Scan for the cell matching the given text and deliver its (x, y) coordinate at center. 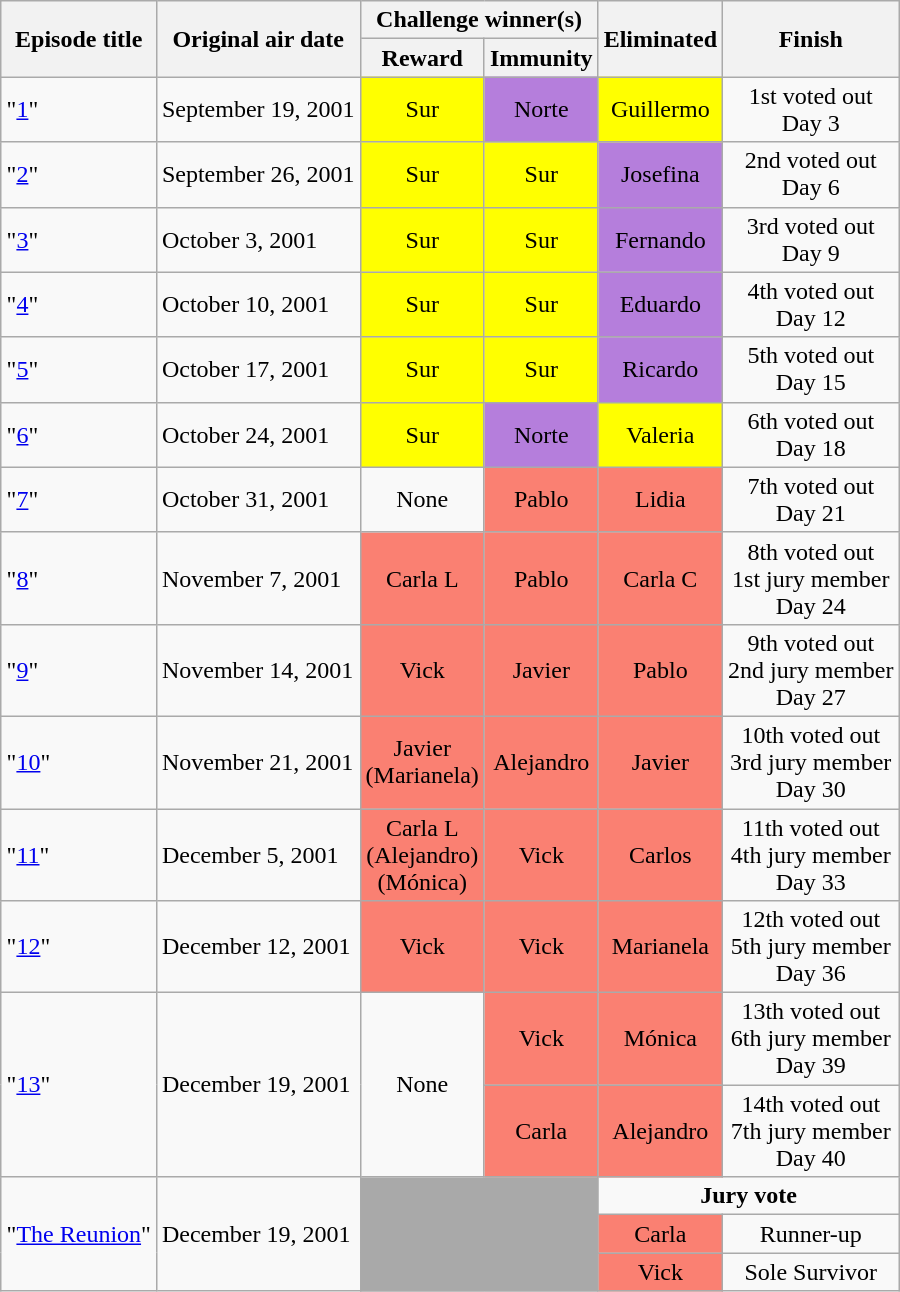
Josefina (660, 174)
1st voted outDay 3 (811, 110)
Sole Survivor (811, 1272)
Carla L (Alejandro) (Mónica) (422, 854)
September 19, 2001 (258, 110)
October 24, 2001 (258, 434)
Carlos (660, 854)
11th voted out4th jury memberDay 33 (811, 854)
"8" (78, 578)
Fernando (660, 240)
Original air date (258, 39)
September 26, 2001 (258, 174)
"2" (78, 174)
Javier (Marianela) (422, 762)
Marianela (660, 947)
Reward (422, 58)
"7" (78, 500)
Eduardo (660, 304)
November 14, 2001 (258, 670)
"12" (78, 947)
Jury vote (748, 1196)
Eliminated (660, 39)
Valeria (660, 434)
2nd voted outDay 6 (811, 174)
7th voted outDay 21 (811, 500)
4th voted outDay 12 (811, 304)
5th voted outDay 15 (811, 370)
6th voted outDay 18 (811, 434)
"3" (78, 240)
13th voted out6th jury memberDay 39 (811, 1039)
"11" (78, 854)
Carla C (660, 578)
"4" (78, 304)
October 17, 2001 (258, 370)
Guillermo (660, 110)
December 5, 2001 (258, 854)
November 21, 2001 (258, 762)
December 12, 2001 (258, 947)
"10" (78, 762)
Episode title (78, 39)
10th voted out3rd jury memberDay 30 (811, 762)
Carla L (422, 578)
Finish (811, 39)
9th voted out2nd jury memberDay 27 (811, 670)
8th voted out1st jury memberDay 24 (811, 578)
Mónica (660, 1039)
14th voted out7th jury memberDay 40 (811, 1131)
12th voted out5th jury memberDay 36 (811, 947)
October 31, 2001 (258, 500)
"9" (78, 670)
Challenge winner(s) (479, 20)
Lidia (660, 500)
Ricardo (660, 370)
"13" (78, 1085)
November 7, 2001 (258, 578)
"5" (78, 370)
October 3, 2001 (258, 240)
October 10, 2001 (258, 304)
"6" (78, 434)
"1" (78, 110)
Runner-up (811, 1234)
3rd voted outDay 9 (811, 240)
"The Reunion" (78, 1234)
Immunity (541, 58)
